Identify which cell holds the provided text, then report its (x, y) central coordinate. 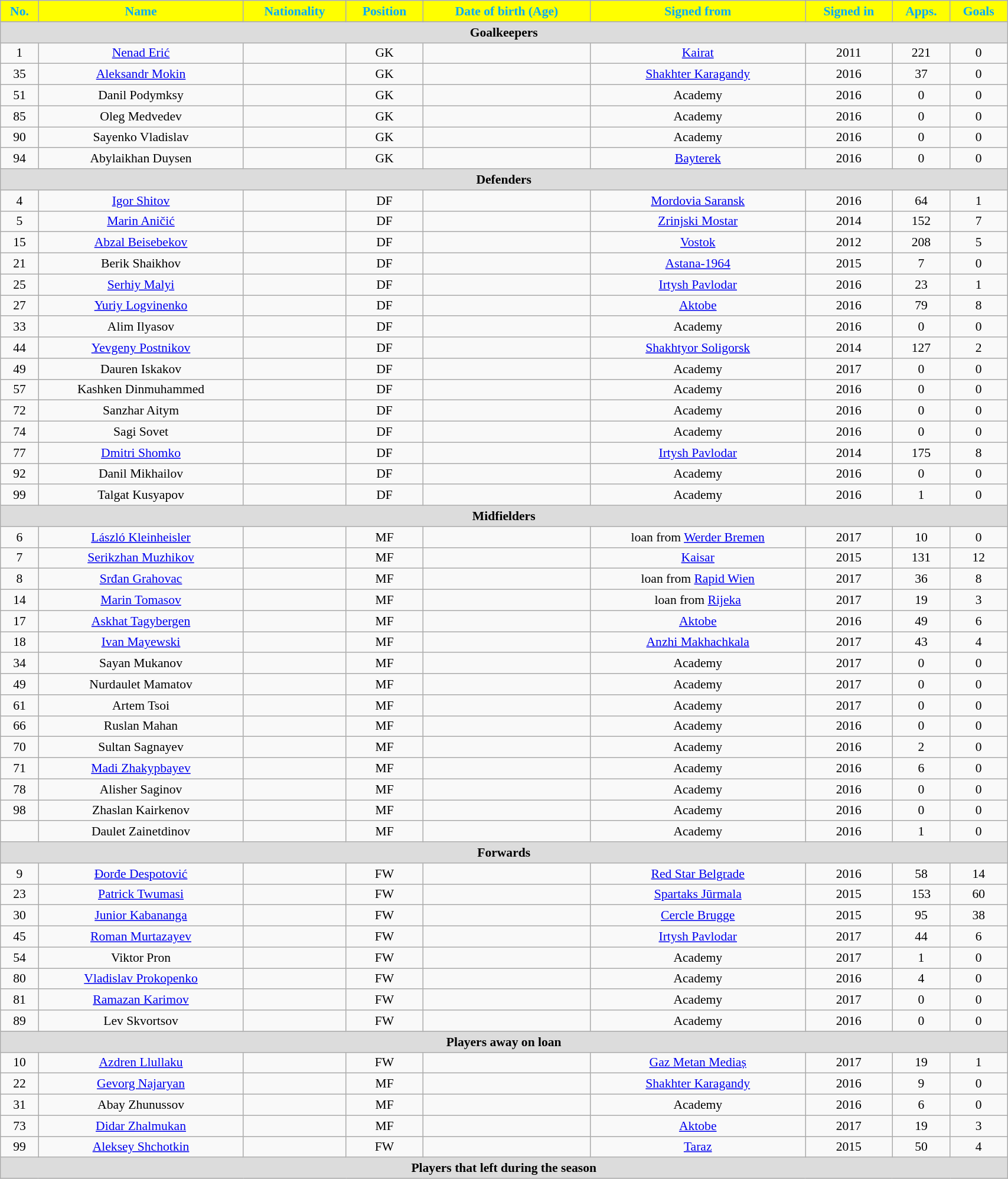
Signed from (698, 11)
37 (921, 74)
81 (19, 1000)
45 (19, 937)
Didar Zhalmukan (141, 1126)
No. (19, 11)
175 (921, 453)
72 (19, 411)
Gevorg Najaryan (141, 1084)
31 (19, 1105)
Serikzhan Muzhikov (141, 558)
50 (921, 1147)
Gaz Metan Mediaș (698, 1063)
Forwards (504, 853)
Date of birth (Age) (507, 11)
15 (19, 243)
43 (921, 642)
Nenad Erić (141, 53)
Kaisar (698, 558)
Red Star Belgrade (698, 874)
Anzhi Makhachkala (698, 642)
Players away on loan (504, 1042)
85 (19, 116)
Zrinjski Mostar (698, 221)
21 (19, 264)
22 (19, 1084)
Sayan Mukanov (141, 664)
90 (19, 138)
Viktor Pron (141, 958)
Taraz (698, 1147)
Goals (979, 11)
94 (19, 159)
64 (921, 201)
Patrick Twumasi (141, 894)
Defenders (504, 179)
loan from Werder Bremen (698, 537)
Aleksandr Mokin (141, 74)
Azdren Llullaku (141, 1063)
Berik Shaikhov (141, 264)
Askhat Tagybergen (141, 621)
60 (979, 894)
Abylaikhan Duysen (141, 159)
Artem Tsoi (141, 706)
Yuriy Logvinenko (141, 306)
Vostok (698, 243)
221 (921, 53)
Sayenko Vladislav (141, 138)
Astana-1964 (698, 264)
61 (19, 706)
Oleg Medvedev (141, 116)
36 (921, 579)
Ramazan Karimov (141, 1000)
Vladislav Prokopenko (141, 979)
95 (921, 916)
Marin Aničić (141, 221)
Bayterek (698, 159)
loan from Rapid Wien (698, 579)
12 (979, 558)
18 (19, 642)
89 (19, 1021)
Danil Podymksy (141, 96)
loan from Rijeka (698, 600)
Nurdaulet Mamatov (141, 684)
153 (921, 894)
Đorđe Despotović (141, 874)
Lev Skvortsov (141, 1021)
László Kleinheisler (141, 537)
30 (19, 916)
Name (141, 11)
Alim Ilyasov (141, 327)
Abzal Beisebekov (141, 243)
Serhiy Malyi (141, 285)
Aleksey Shchotkin (141, 1147)
Midfielders (504, 516)
58 (921, 874)
71 (19, 769)
Cercle Brugge (698, 916)
Danil Mikhailov (141, 474)
Sagi Sovet (141, 432)
17 (19, 621)
2011 (849, 53)
Spartaks Jūrmala (698, 894)
80 (19, 979)
Dmitri Shomko (141, 453)
73 (19, 1126)
2012 (849, 243)
51 (19, 96)
127 (921, 348)
Dauren Iskakov (141, 369)
35 (19, 74)
27 (19, 306)
Daulet Zainetdinov (141, 832)
92 (19, 474)
Ivan Mayewski (141, 642)
208 (921, 243)
Apps. (921, 11)
131 (921, 558)
Shakhtyor Soligorsk (698, 348)
Sanzhar Aitym (141, 411)
Talgat Kusyapov (141, 495)
70 (19, 747)
Kashken Dinmuhammed (141, 390)
78 (19, 789)
34 (19, 664)
77 (19, 453)
98 (19, 811)
79 (921, 306)
152 (921, 221)
Goalkeepers (504, 32)
Marin Tomasov (141, 600)
Alisher Saginov (141, 789)
Roman Murtazayev (141, 937)
Position (384, 11)
Nationality (295, 11)
Kairat (698, 53)
Junior Kabananga (141, 916)
25 (19, 285)
Srđan Grahovac (141, 579)
Madi Zhakypbayev (141, 769)
Signed in (849, 11)
33 (19, 327)
66 (19, 726)
Zhaslan Kairkenov (141, 811)
Yevgeny Postnikov (141, 348)
Mordovia Saransk (698, 201)
38 (979, 916)
Players that left during the season (504, 1168)
57 (19, 390)
54 (19, 958)
Igor Shitov (141, 201)
Sultan Sagnayev (141, 747)
Abay Zhunussov (141, 1105)
74 (19, 432)
Ruslan Mahan (141, 726)
